Search for the cell housing the specified text and yield its (x, y) center coordinate. 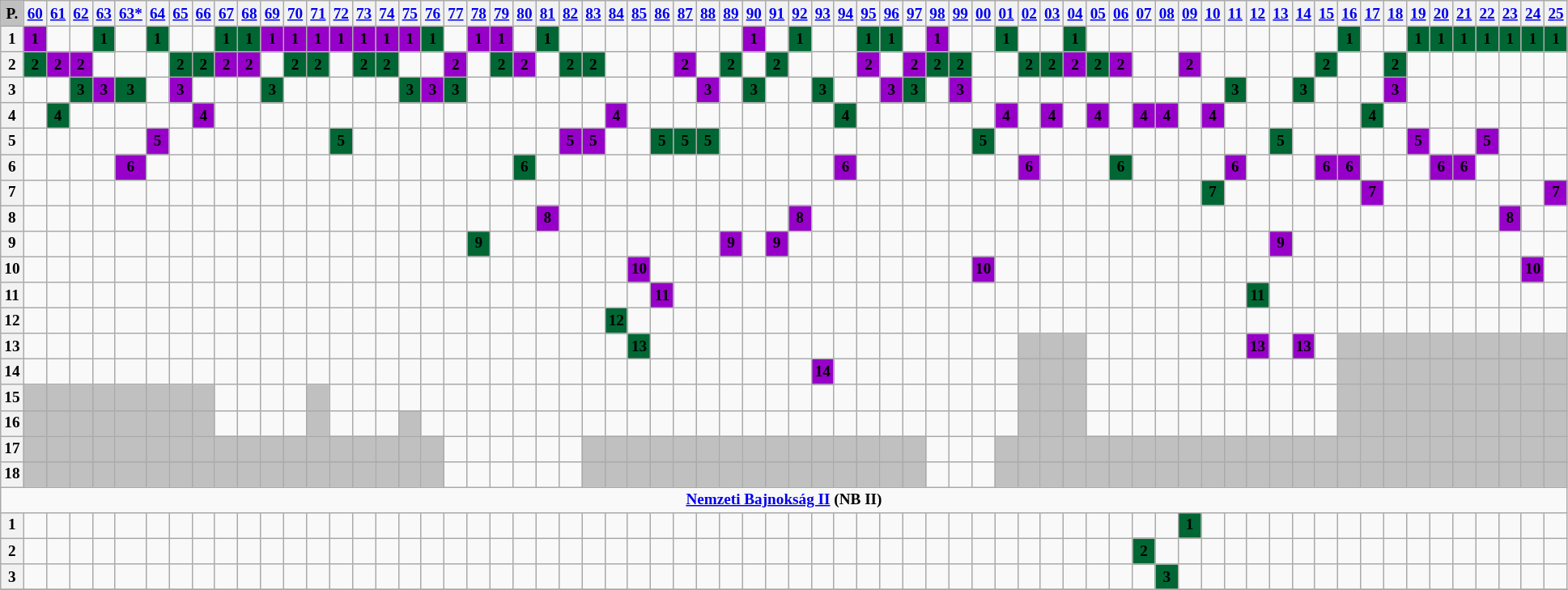
91 (776, 14)
79 (501, 14)
76 (432, 14)
05 (1098, 14)
94 (845, 14)
77 (456, 14)
24 (1532, 14)
00 (983, 14)
65 (181, 14)
72 (341, 14)
73 (363, 14)
97 (914, 14)
61 (57, 14)
21 (1464, 14)
89 (731, 14)
87 (685, 14)
78 (478, 14)
85 (639, 14)
95 (869, 14)
83 (593, 14)
60 (35, 14)
19 (1418, 14)
63 (104, 14)
62 (81, 14)
68 (249, 14)
81 (547, 14)
66 (203, 14)
P. (12, 14)
22 (1487, 14)
07 (1144, 14)
86 (662, 14)
25 (1556, 14)
03 (1052, 14)
75 (410, 14)
98 (937, 14)
64 (157, 14)
23 (1510, 14)
20 (1441, 14)
09 (1189, 14)
96 (891, 14)
93 (822, 14)
01 (1006, 14)
Nemzeti Bajnokság II (NB II) (784, 500)
84 (616, 14)
88 (708, 14)
04 (1075, 14)
70 (295, 14)
02 (1029, 14)
08 (1166, 14)
69 (272, 14)
99 (960, 14)
80 (525, 14)
06 (1120, 14)
67 (226, 14)
74 (387, 14)
92 (800, 14)
71 (318, 14)
63* (130, 14)
82 (570, 14)
90 (754, 14)
